Find where the given text appears and provide that cell's center as (X, Y) coordinate. 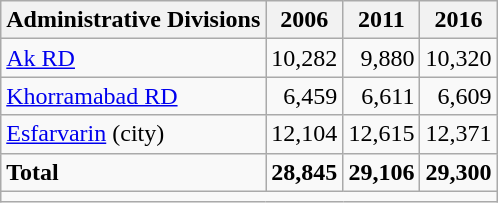
12,371 (458, 134)
29,300 (458, 172)
12,104 (304, 134)
10,320 (458, 58)
Ak RD (134, 58)
9,880 (382, 58)
10,282 (304, 58)
2016 (458, 20)
29,106 (382, 172)
2011 (382, 20)
28,845 (304, 172)
6,611 (382, 96)
12,615 (382, 134)
Khorramabad RD (134, 96)
2006 (304, 20)
6,609 (458, 96)
Administrative Divisions (134, 20)
6,459 (304, 96)
Total (134, 172)
Esfarvarin (city) (134, 134)
